Output the [x, y] coordinate of the center of the cell containing the given text.  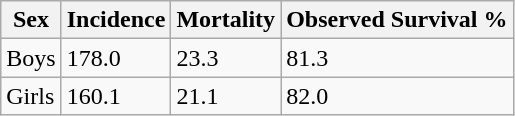
21.1 [226, 96]
Incidence [116, 20]
Mortality [226, 20]
Boys [31, 58]
Girls [31, 96]
Observed Survival % [397, 20]
82.0 [397, 96]
178.0 [116, 58]
23.3 [226, 58]
81.3 [397, 58]
160.1 [116, 96]
Sex [31, 20]
